Return (x, y) of the center of cell containing provided text 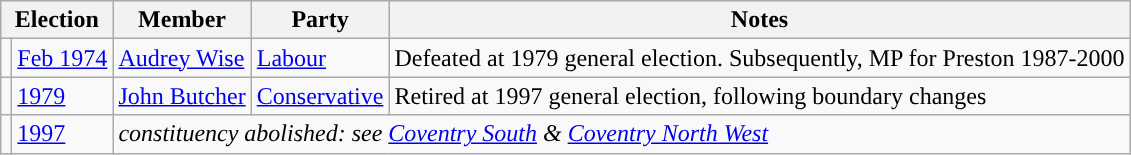
1979 (62, 96)
Audrey Wise (182, 58)
Conservative (320, 96)
Party (320, 20)
Member (182, 20)
Defeated at 1979 general election. Subsequently, MP for Preston 1987-2000 (760, 58)
Retired at 1997 general election, following boundary changes (760, 96)
John Butcher (182, 96)
Election (57, 20)
constituency abolished: see Coventry South & Coventry North West (622, 134)
Labour (320, 58)
Notes (760, 20)
1997 (62, 134)
Feb 1974 (62, 58)
